Provide the (x, y) coordinate of the cell's center where the given text is located.  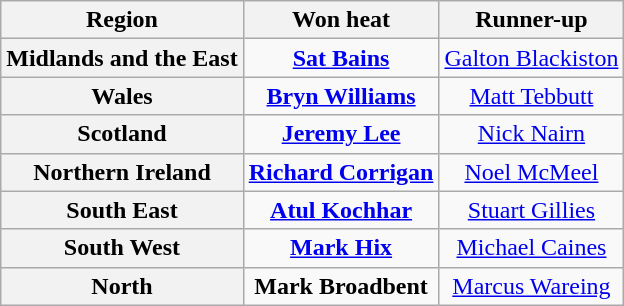
Atul Kochhar (341, 210)
South West (122, 248)
Bryn Williams (341, 96)
North (122, 286)
Galton Blackiston (532, 58)
Stuart Gillies (532, 210)
Northern Ireland (122, 172)
Runner-up (532, 20)
Mark Broadbent (341, 286)
South East (122, 210)
Michael Caines (532, 248)
Nick Nairn (532, 134)
Region (122, 20)
Wales (122, 96)
Scotland (122, 134)
Richard Corrigan (341, 172)
Sat Bains (341, 58)
Jeremy Lee (341, 134)
Won heat (341, 20)
Noel McMeel (532, 172)
Midlands and the East (122, 58)
Marcus Wareing (532, 286)
Mark Hix (341, 248)
Matt Tebbutt (532, 96)
